Provide the (X, Y) coordinate of the cell's center where the given text is located.  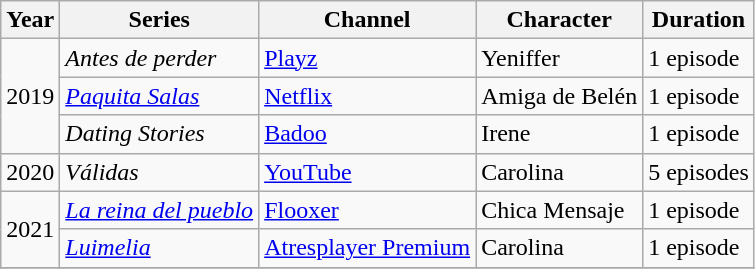
YouTube (368, 172)
Badoo (368, 134)
Luimelia (160, 248)
Amiga de Belén (560, 96)
2019 (30, 96)
Character (560, 20)
Playz (368, 58)
Series (160, 20)
La reina del pueblo (160, 210)
2021 (30, 229)
Paquita Salas (160, 96)
Channel (368, 20)
Year (30, 20)
Duration (699, 20)
Flooxer (368, 210)
Irene (560, 134)
2020 (30, 172)
Dating Stories (160, 134)
Yeniffer (560, 58)
Antes de perder (160, 58)
Netflix (368, 96)
Válidas (160, 172)
Chica Mensaje (560, 210)
Atresplayer Premium (368, 248)
5 episodes (699, 172)
